Identify which cell holds the provided text, then report its [X, Y] central coordinate. 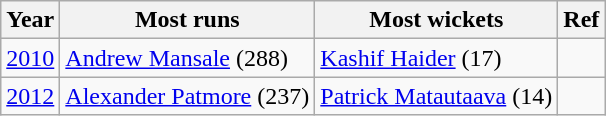
2012 [30, 96]
Most runs [188, 20]
2010 [30, 58]
Alexander Patmore (237) [188, 96]
Year [30, 20]
Ref [582, 20]
Andrew Mansale (288) [188, 58]
Most wickets [436, 20]
Kashif Haider (17) [436, 58]
Patrick Matautaava (14) [436, 96]
